Detect which cell encompasses the target text, then output its (X, Y) center coordinate. 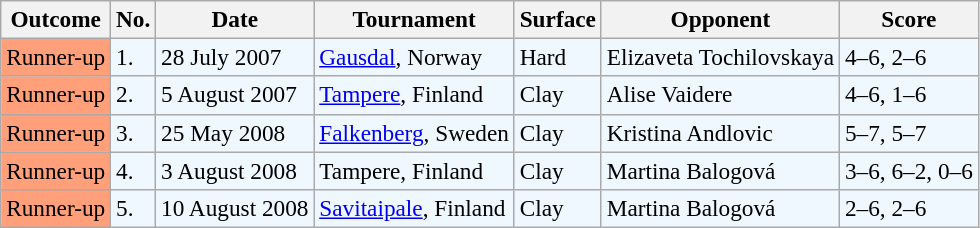
Surface (558, 19)
Savitaipale, Finland (414, 208)
Tournament (414, 19)
Falkenberg, Sweden (414, 133)
4. (134, 170)
Date (235, 19)
Gausdal, Norway (414, 57)
5 August 2007 (235, 95)
28 July 2007 (235, 57)
3. (134, 133)
4–6, 2–6 (908, 57)
4–6, 1–6 (908, 95)
25 May 2008 (235, 133)
No. (134, 19)
Opponent (720, 19)
2–6, 2–6 (908, 208)
Hard (558, 57)
3 August 2008 (235, 170)
Score (908, 19)
Kristina Andlovic (720, 133)
2. (134, 95)
10 August 2008 (235, 208)
3–6, 6–2, 0–6 (908, 170)
Alise Vaidere (720, 95)
5. (134, 208)
Outcome (56, 19)
1. (134, 57)
5–7, 5–7 (908, 133)
Elizaveta Tochilovskaya (720, 57)
